Provide the [x, y] coordinate of the cell's center where the given text is located.  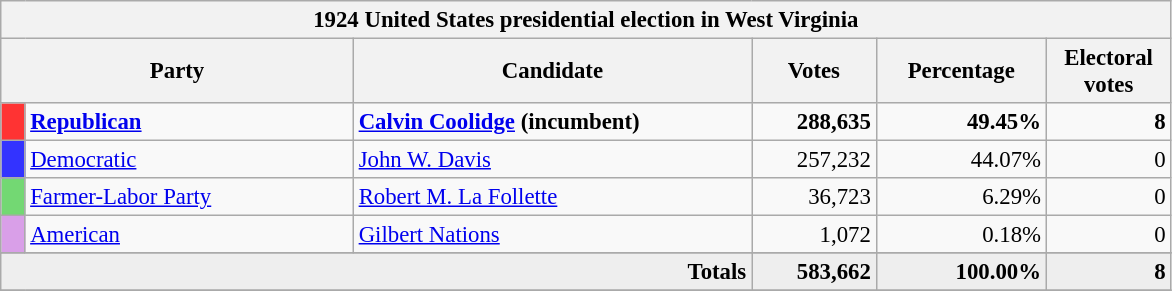
36,723 [814, 197]
Electoral votes [1108, 72]
1924 United States presidential election in West Virginia [586, 20]
Candidate [552, 72]
Gilbert Nations [552, 235]
Percentage [961, 72]
Farmer-Labor Party [189, 197]
1,072 [814, 235]
Calvin Coolidge (incumbent) [552, 122]
49.45% [961, 122]
8 [1108, 122]
Democratic [189, 160]
44.07% [961, 160]
Party [178, 72]
John W. Davis [552, 160]
Votes [814, 72]
288,635 [814, 122]
0.18% [961, 235]
Robert M. La Follette [552, 197]
American [189, 235]
257,232 [814, 160]
6.29% [961, 197]
Republican [189, 122]
